Return [X, Y] of the center of cell containing provided text 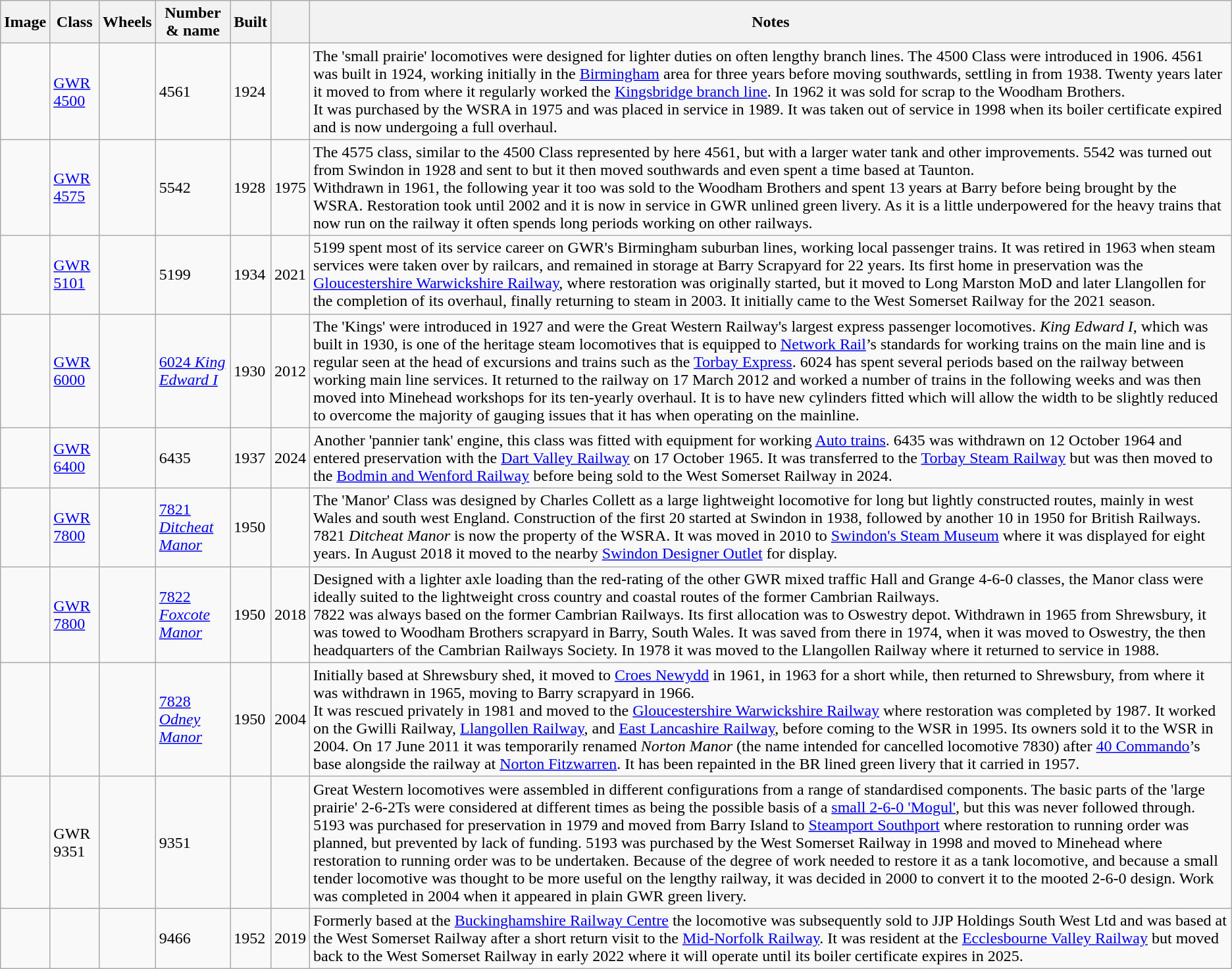
1975 [290, 187]
5199 [192, 275]
1937 [251, 458]
1934 [251, 275]
GWR 6000 [75, 371]
7822 Foxcote Manor [192, 614]
GWR 9351 [75, 842]
2012 [290, 371]
6024 King Edward I [192, 371]
4561 [192, 91]
9351 [192, 842]
5542 [192, 187]
Class [75, 22]
2024 [290, 458]
7821 Ditcheat Manor [192, 528]
1924 [251, 91]
2018 [290, 614]
1930 [251, 371]
Wheels [128, 22]
GWR 6400 [75, 458]
GWR 4575 [75, 187]
GWR 5101 [75, 275]
6435 [192, 458]
1952 [251, 938]
Image [25, 22]
Notes [771, 22]
2004 [290, 720]
Built [251, 22]
GWR 4500 [75, 91]
2021 [290, 275]
1928 [251, 187]
7828 Odney Manor [192, 720]
Number & name [192, 22]
9466 [192, 938]
2019 [290, 938]
